Identify which cell holds the provided text, then report its [X, Y] central coordinate. 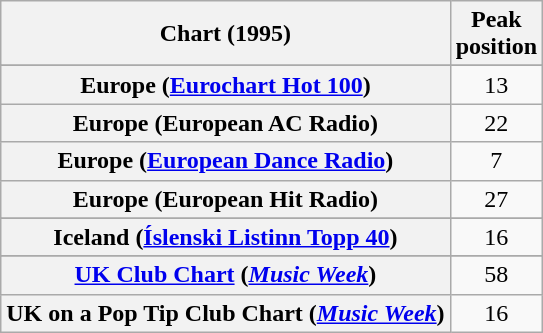
Peakposition [496, 34]
22 [496, 123]
UK Club Chart (Music Week) [226, 275]
Chart (1995) [226, 34]
27 [496, 199]
Europe (European AC Radio) [226, 123]
Europe (Eurochart Hot 100) [226, 85]
7 [496, 161]
13 [496, 85]
UK on a Pop Tip Club Chart (Music Week) [226, 313]
58 [496, 275]
Europe (European Hit Radio) [226, 199]
Iceland (Íslenski Listinn Topp 40) [226, 237]
Europe (European Dance Radio) [226, 161]
